Search for the cell housing the specified text and yield its [X, Y] center coordinate. 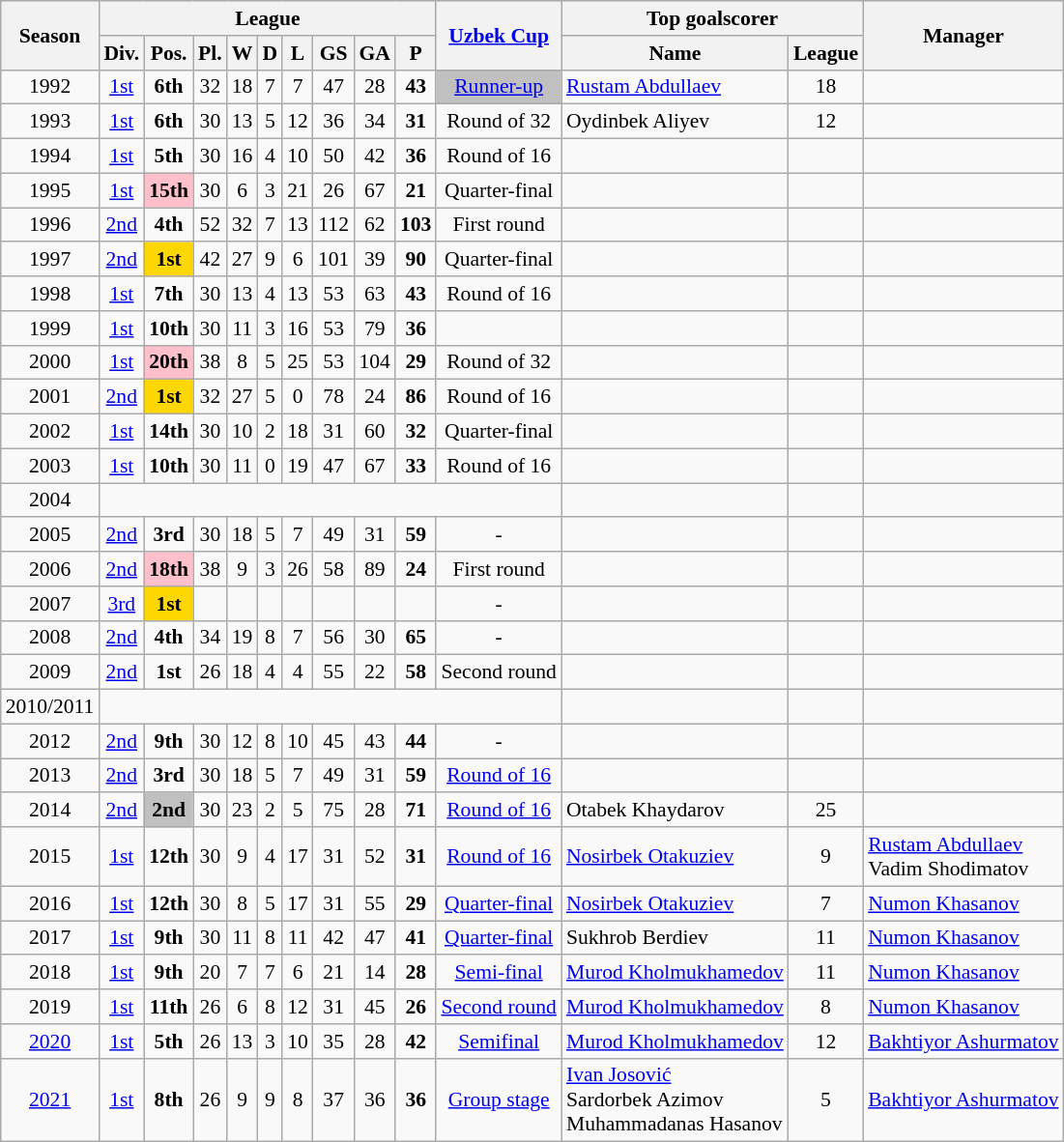
11th [168, 1007]
2012 [50, 741]
2016 [50, 903]
1996 [50, 225]
Semifinal [499, 1042]
L [298, 53]
90 [416, 260]
65 [416, 638]
41 [416, 938]
79 [375, 328]
35 [334, 1042]
2001 [50, 397]
2018 [50, 973]
Top goalscorer [712, 18]
101 [334, 260]
2015 [50, 856]
W [243, 53]
Oydinbek Aliyev [675, 122]
2000 [50, 362]
50 [334, 157]
Div. [122, 53]
44 [416, 741]
Semi-final [499, 973]
2006 [50, 569]
18th [168, 569]
Uzbek Cup [499, 35]
78 [334, 397]
Season [50, 35]
1992 [50, 87]
14 [375, 973]
Pl. [211, 53]
2008 [50, 638]
1997 [50, 260]
Rustam Abdullaev Vadim Shodimatov [963, 856]
Manager [963, 35]
D [270, 53]
15th [168, 190]
103 [416, 225]
37 [334, 1099]
75 [334, 811]
60 [375, 432]
7th [168, 294]
Group stage [499, 1099]
22 [375, 672]
Runner-up [499, 87]
Pos. [168, 53]
GS [334, 53]
1998 [50, 294]
2021 [50, 1099]
2007 [50, 604]
1995 [50, 190]
2005 [50, 535]
33 [416, 466]
2004 [50, 500]
Rustam Abdullaev [675, 87]
39 [375, 260]
P [416, 53]
86 [416, 397]
20 [211, 973]
Sukhrob Berdiev [675, 938]
1993 [50, 122]
63 [375, 294]
1994 [50, 157]
2017 [50, 938]
20th [168, 362]
2003 [50, 466]
Name [675, 53]
GA [375, 53]
2020 [50, 1042]
2013 [50, 776]
71 [416, 811]
8th [168, 1099]
2009 [50, 672]
23 [243, 811]
112 [334, 225]
2014 [50, 811]
14th [168, 432]
62 [375, 225]
56 [334, 638]
Ivan Josović Sardorbek Azimov Muhammadanas Hasanov [675, 1099]
Otabek Khaydarov [675, 811]
2010/2011 [50, 707]
2002 [50, 432]
2019 [50, 1007]
104 [375, 362]
1999 [50, 328]
89 [375, 569]
